Pinpoint the cell where the given text exists, returning its (x, y) midpoint coordinate. 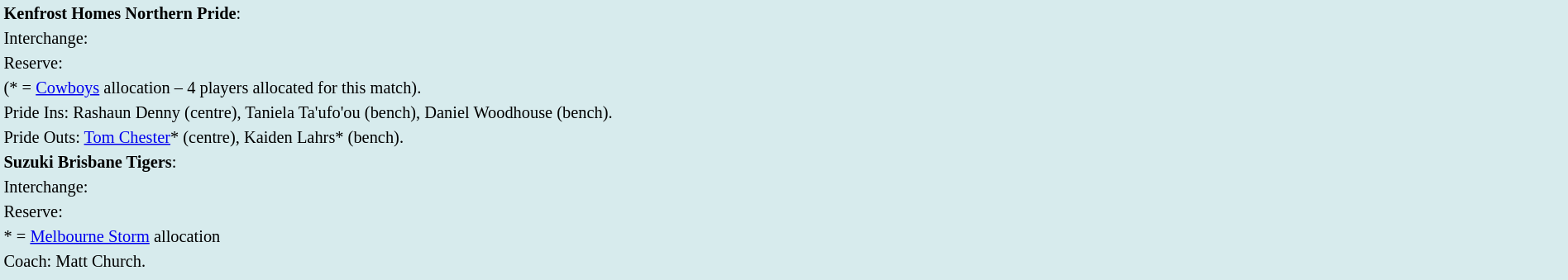
Pride Outs: Tom Chester* (centre), Kaiden Lahrs* (bench). (784, 137)
Pride Ins: Rashaun Denny (centre), Taniela Ta'ufo'ou (bench), Daniel Woodhouse (bench). (784, 112)
Kenfrost Homes Northern Pride: (784, 13)
Suzuki Brisbane Tigers: (784, 162)
(* = Cowboys allocation – 4 players allocated for this match). (784, 88)
* = Melbourne Storm allocation (784, 236)
Coach: Matt Church. (784, 261)
